Search for the cell housing the specified text and yield its (x, y) center coordinate. 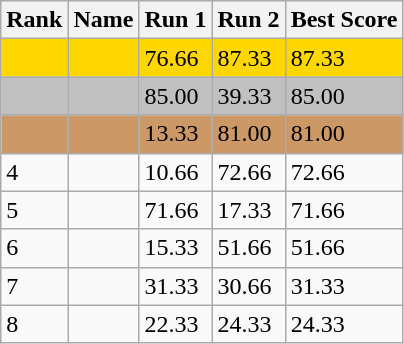
Run 2 (248, 20)
4 (34, 172)
30.66 (248, 286)
Rank (34, 20)
76.66 (176, 58)
Best Score (344, 20)
13.33 (176, 134)
17.33 (248, 210)
8 (34, 324)
10.66 (176, 172)
7 (34, 286)
Run 1 (176, 20)
6 (34, 248)
15.33 (176, 248)
5 (34, 210)
Name (104, 20)
22.33 (176, 324)
39.33 (248, 96)
